Find where the given text appears and provide that cell's center as (x, y) coordinate. 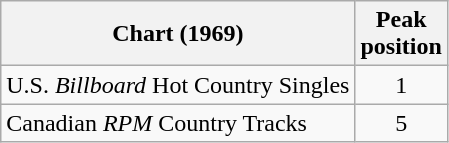
5 (401, 123)
Chart (1969) (178, 34)
Peakposition (401, 34)
Canadian RPM Country Tracks (178, 123)
1 (401, 85)
U.S. Billboard Hot Country Singles (178, 85)
